Search for the cell housing the specified text and yield its (X, Y) center coordinate. 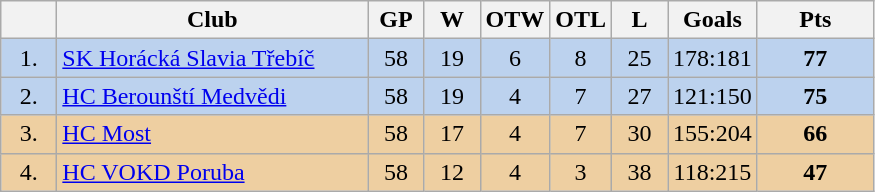
121:150 (713, 96)
30 (640, 134)
6 (515, 58)
25 (640, 58)
47 (815, 172)
3 (581, 172)
27 (640, 96)
Pts (815, 20)
178:181 (713, 58)
2. (29, 96)
4. (29, 172)
17 (452, 134)
L (640, 20)
77 (815, 58)
OTL (581, 20)
118:215 (713, 172)
155:204 (713, 134)
W (452, 20)
HC VOKD Poruba (212, 172)
Club (212, 20)
SK Horácká Slavia Třebíč (212, 58)
GP (396, 20)
OTW (515, 20)
12 (452, 172)
HC Berounští Medvědi (212, 96)
75 (815, 96)
66 (815, 134)
1. (29, 58)
HC Most (212, 134)
Goals (713, 20)
38 (640, 172)
8 (581, 58)
3. (29, 134)
